Detect which cell encompasses the target text, then output its [X, Y] center coordinate. 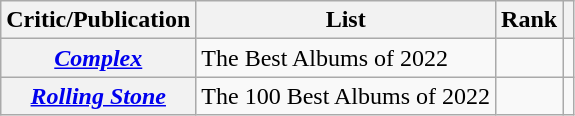
List [346, 20]
Rolling Stone [98, 96]
Rank [530, 20]
Complex [98, 58]
Critic/Publication [98, 20]
The Best Albums of 2022 [346, 58]
The 100 Best Albums of 2022 [346, 96]
